Locate the cell with the specified text and output its [x, y] center coordinate. 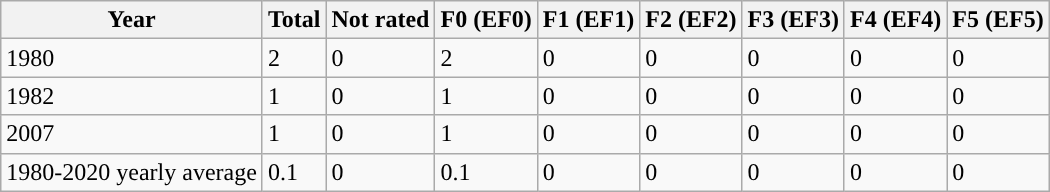
2007 [132, 134]
F4 (EF4) [895, 20]
Total [294, 20]
F3 (EF3) [793, 20]
F1 (EF1) [588, 20]
F0 (EF0) [486, 20]
F5 (EF5) [998, 20]
1980 [132, 58]
Year [132, 20]
Not rated [380, 20]
F2 (EF2) [691, 20]
1982 [132, 96]
1980-2020 yearly average [132, 172]
